Determine the (X, Y) coordinate at the center of the cell enclosing the given text.  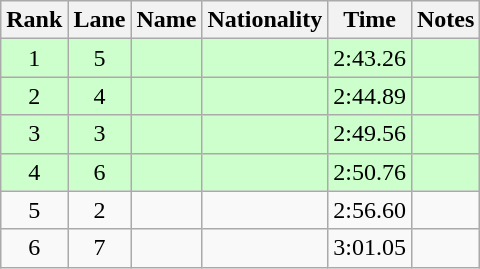
1 (34, 58)
2:50.76 (370, 172)
Notes (445, 20)
Time (370, 20)
Name (166, 20)
2:49.56 (370, 134)
2:44.89 (370, 96)
3:01.05 (370, 248)
2:43.26 (370, 58)
2:56.60 (370, 210)
Lane (100, 20)
Rank (34, 20)
Nationality (265, 20)
7 (100, 248)
